From the cell containing the given text, extract its center point as (X, Y) coordinate. 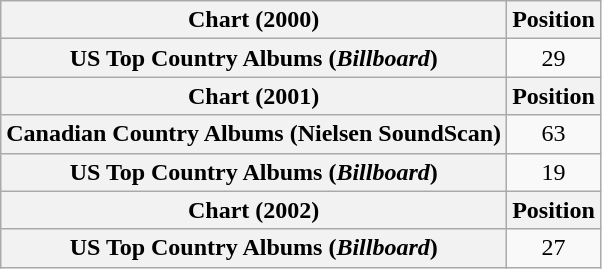
27 (554, 248)
Chart (2001) (254, 96)
Canadian Country Albums (Nielsen SoundScan) (254, 134)
Chart (2000) (254, 20)
19 (554, 172)
63 (554, 134)
29 (554, 58)
Chart (2002) (254, 210)
